Provide the (x, y) coordinate of the cell's center where the given text is located.  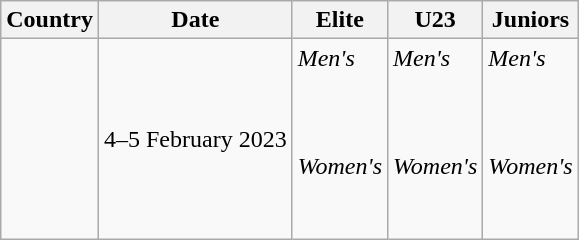
4–5 February 2023 (195, 139)
Date (195, 20)
Juniors (530, 20)
U23 (436, 20)
Elite (340, 20)
Country (50, 20)
